Determine the [x, y] coordinate at the center of the cell enclosing the given text.  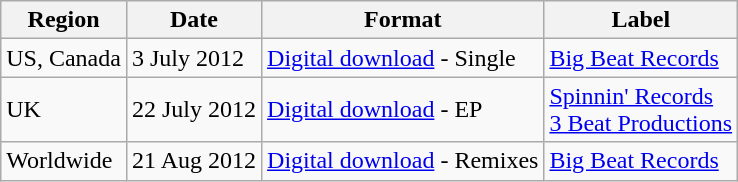
Digital download - Single [403, 58]
US, Canada [64, 58]
Spinnin' Records3 Beat Productions [641, 110]
UK [64, 110]
21 Aug 2012 [194, 161]
Worldwide [64, 161]
22 July 2012 [194, 110]
Label [641, 20]
Date [194, 20]
Digital download - EP [403, 110]
Region [64, 20]
3 July 2012 [194, 58]
Digital download - Remixes [403, 161]
Format [403, 20]
